Return the [x, y] coordinate for the center point of the cell that contains the specified text.  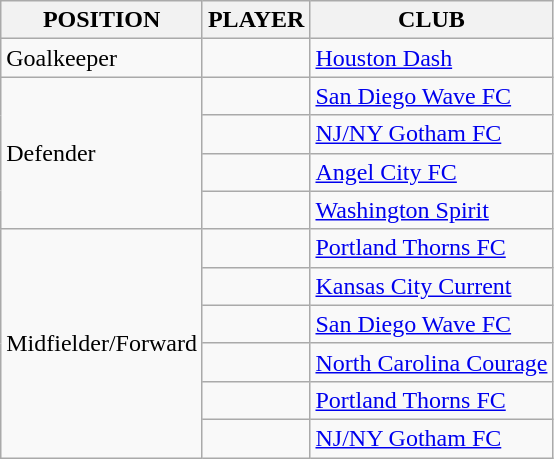
Houston Dash [432, 58]
PLAYER [256, 20]
POSITION [102, 20]
CLUB [432, 20]
Defender [102, 153]
Washington Spirit [432, 210]
Kansas City Current [432, 286]
Goalkeeper [102, 58]
Midfielder/Forward [102, 343]
Angel City FC [432, 172]
North Carolina Courage [432, 362]
